For the text-containing cell, return its midpoint in (x, y) coordinate format. 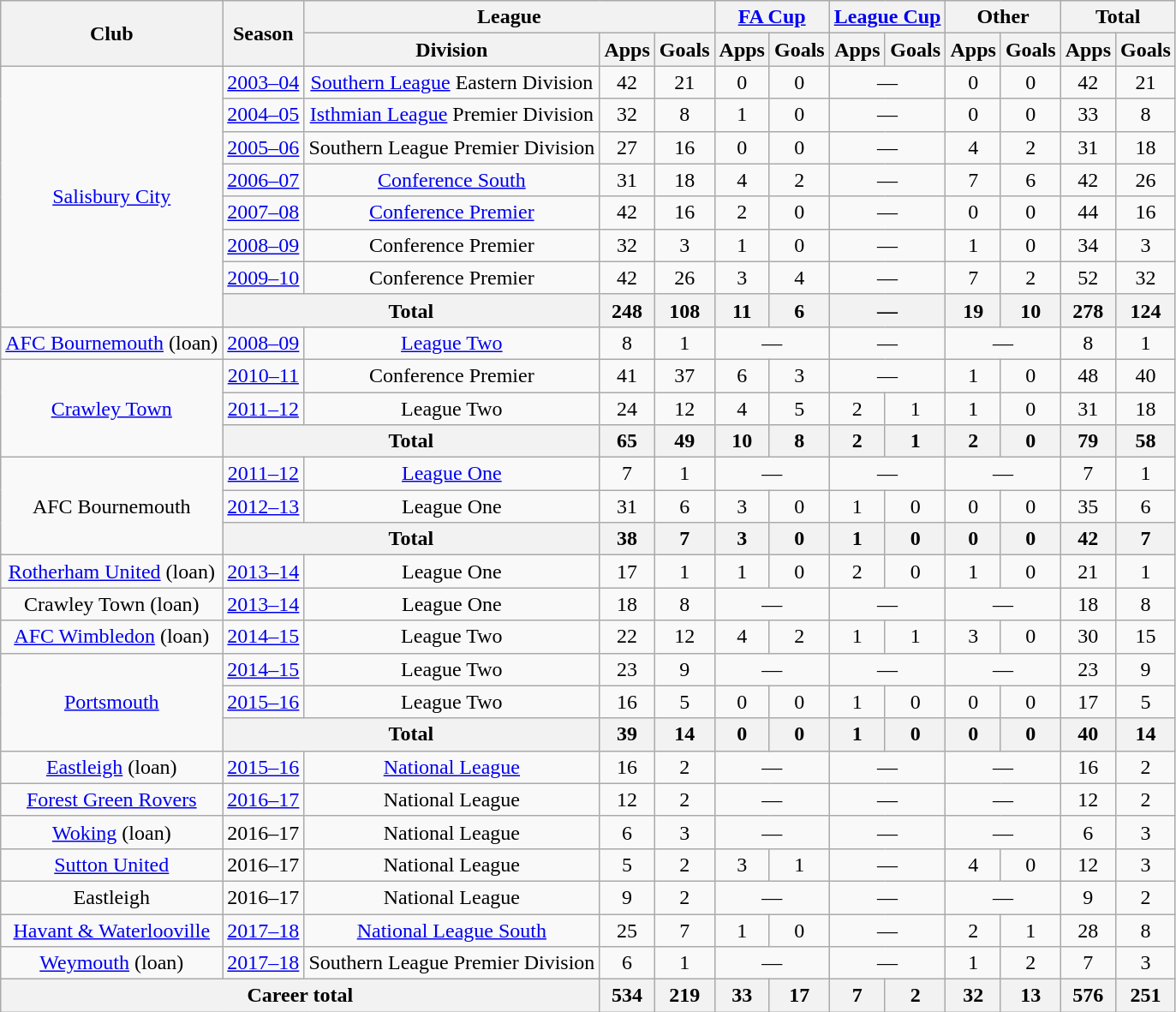
AFC Bournemouth (111, 506)
2007–08 (264, 213)
2010–11 (264, 375)
Rotherham United (loan) (111, 572)
19 (973, 310)
Sutton United (111, 865)
27 (627, 147)
79 (1088, 441)
2009–10 (264, 278)
108 (684, 310)
58 (1146, 441)
41 (627, 375)
124 (1146, 310)
Crawley Town (111, 408)
278 (1088, 310)
30 (1088, 637)
2003–04 (264, 82)
35 (1088, 506)
Eastleigh (loan) (111, 767)
37 (684, 375)
65 (627, 441)
25 (627, 930)
Club (111, 33)
576 (1088, 996)
Weymouth (loan) (111, 963)
Woking (loan) (111, 832)
219 (684, 996)
15 (1146, 637)
28 (1088, 930)
2005–06 (264, 147)
AFC Wimbledon (loan) (111, 637)
Salisbury City (111, 196)
Other (1003, 17)
Crawley Town (loan) (111, 604)
49 (684, 441)
Conference South (452, 180)
National League South (452, 930)
Forest Green Rovers (111, 799)
League (509, 17)
AFC Bournemouth (loan) (111, 343)
52 (1088, 278)
48 (1088, 375)
2004–05 (264, 115)
Division (452, 50)
Southern League Eastern Division (452, 82)
Career total (300, 996)
Portsmouth (111, 702)
11 (742, 310)
44 (1088, 213)
Isthmian League Premier Division (452, 115)
FA Cup (772, 17)
22 (627, 637)
34 (1088, 245)
2006–07 (264, 180)
Havant & Waterlooville (111, 930)
League Cup (887, 17)
2012–13 (264, 506)
248 (627, 310)
39 (627, 734)
24 (627, 409)
251 (1146, 996)
Season (264, 33)
Eastleigh (111, 897)
534 (627, 996)
38 (627, 539)
13 (1030, 996)
